Return the [X, Y] coordinate for the center point of the cell that contains the specified text.  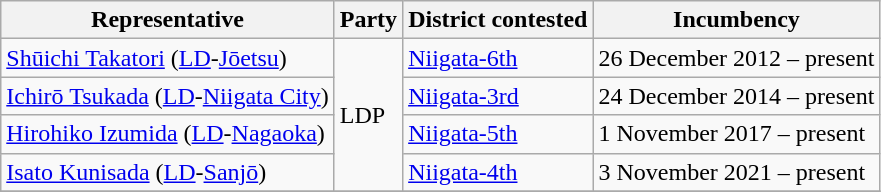
Hirohiko Izumida (LD-Nagaoka) [168, 134]
Niigata-6th [498, 58]
Niigata-5th [498, 134]
26 December 2012 – present [736, 58]
3 November 2021 – present [736, 172]
District contested [498, 20]
1 November 2017 – present [736, 134]
Shūichi Takatori (LD-Jōetsu) [168, 58]
Representative [168, 20]
Incumbency [736, 20]
LDP [368, 115]
Niigata-3rd [498, 96]
Niigata-4th [498, 172]
Party [368, 20]
Ichirō Tsukada (LD-Niigata City) [168, 96]
24 December 2014 – present [736, 96]
Isato Kunisada (LD-Sanjō) [168, 172]
